For the text-containing cell, return its midpoint in (X, Y) coordinate format. 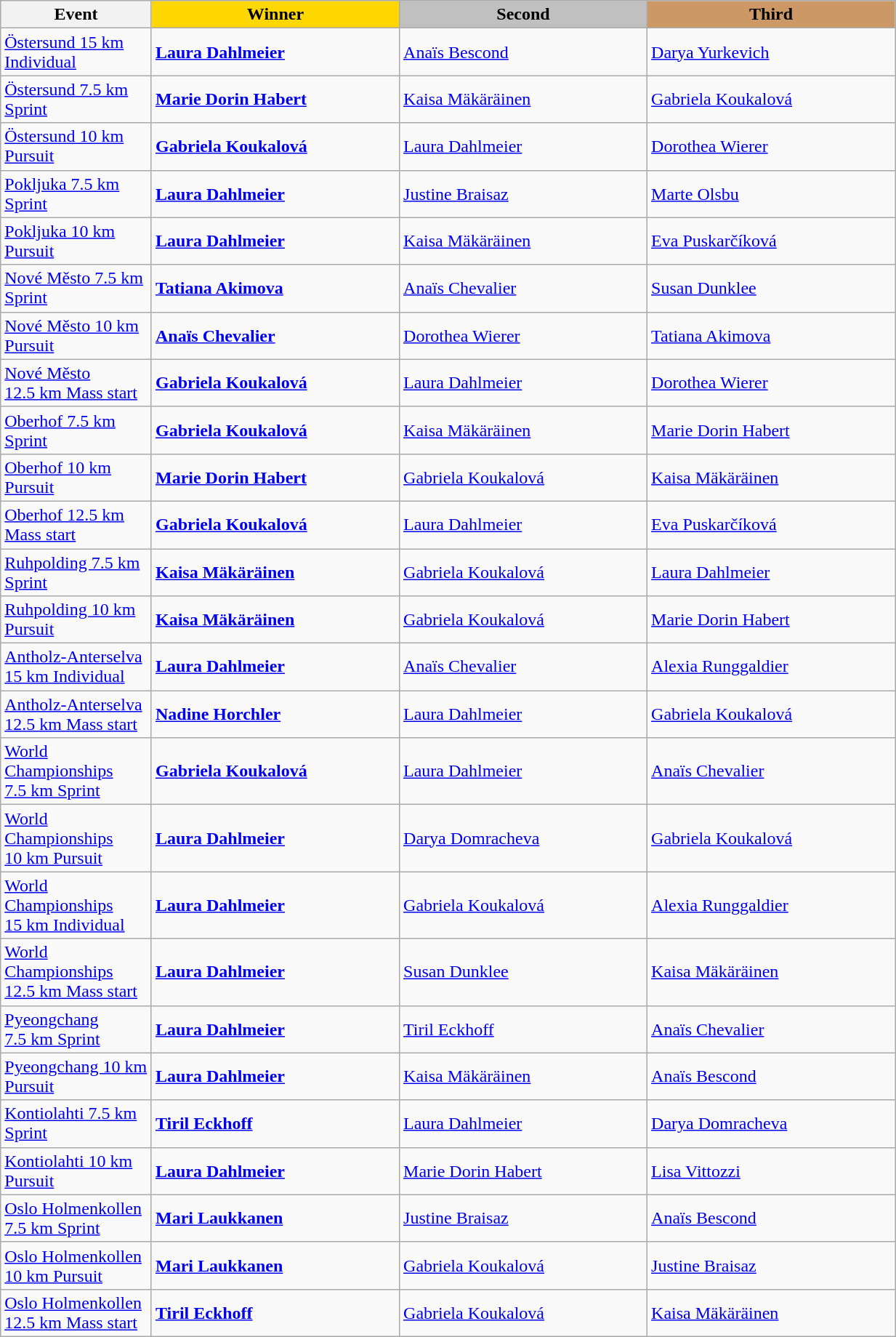
World Championships 12.5 km Mass start (76, 972)
World Championships 10 km Pursuit (76, 838)
Pyeongchang 10 km Pursuit (76, 1076)
Kontiolahti 7.5 km Sprint (76, 1124)
Ruhpolding 10 km Pursuit (76, 619)
Pyeongchang 7.5 km Sprint (76, 1029)
Marte Olsbu (772, 193)
Pokljuka 7.5 km Sprint (76, 193)
Oslo Holmenkollen 10 km Pursuit (76, 1265)
Nadine Horchler (275, 714)
Oslo Holmenkollen 7.5 km Sprint (76, 1218)
Oberhof 10 km Pursuit (76, 477)
Lisa Vittozzi (772, 1171)
Oslo Holmenkollen 12.5 km Mass start (76, 1313)
Antholz-Anterselva 15 km Individual (76, 667)
Nové Město 7.5 km Sprint (76, 288)
Nové Město 12.5 km Mass start (76, 382)
Event (76, 15)
Oberhof 7.5 km Sprint (76, 430)
Winner (275, 15)
Östersund 7.5 km Sprint (76, 99)
Oberhof 12.5 km Mass start (76, 525)
Darya Yurkevich (772, 52)
Antholz-Anterselva 12.5 km Mass start (76, 714)
Pokljuka 10 km Pursuit (76, 241)
Östersund 10 km Pursuit (76, 147)
World Championships 7.5 km Sprint (76, 771)
World Championships 15 km Individual (76, 905)
Kontiolahti 10 km Pursuit (76, 1171)
Ruhpolding 7.5 km Sprint (76, 571)
Second (523, 15)
Third (772, 15)
Östersund 15 km Individual (76, 52)
Nové Město 10 km Pursuit (76, 336)
